Output the [X, Y] coordinate of the center of the cell containing the given text.  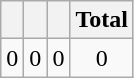
Total [102, 20]
